Search for the cell housing the specified text and yield its (x, y) center coordinate. 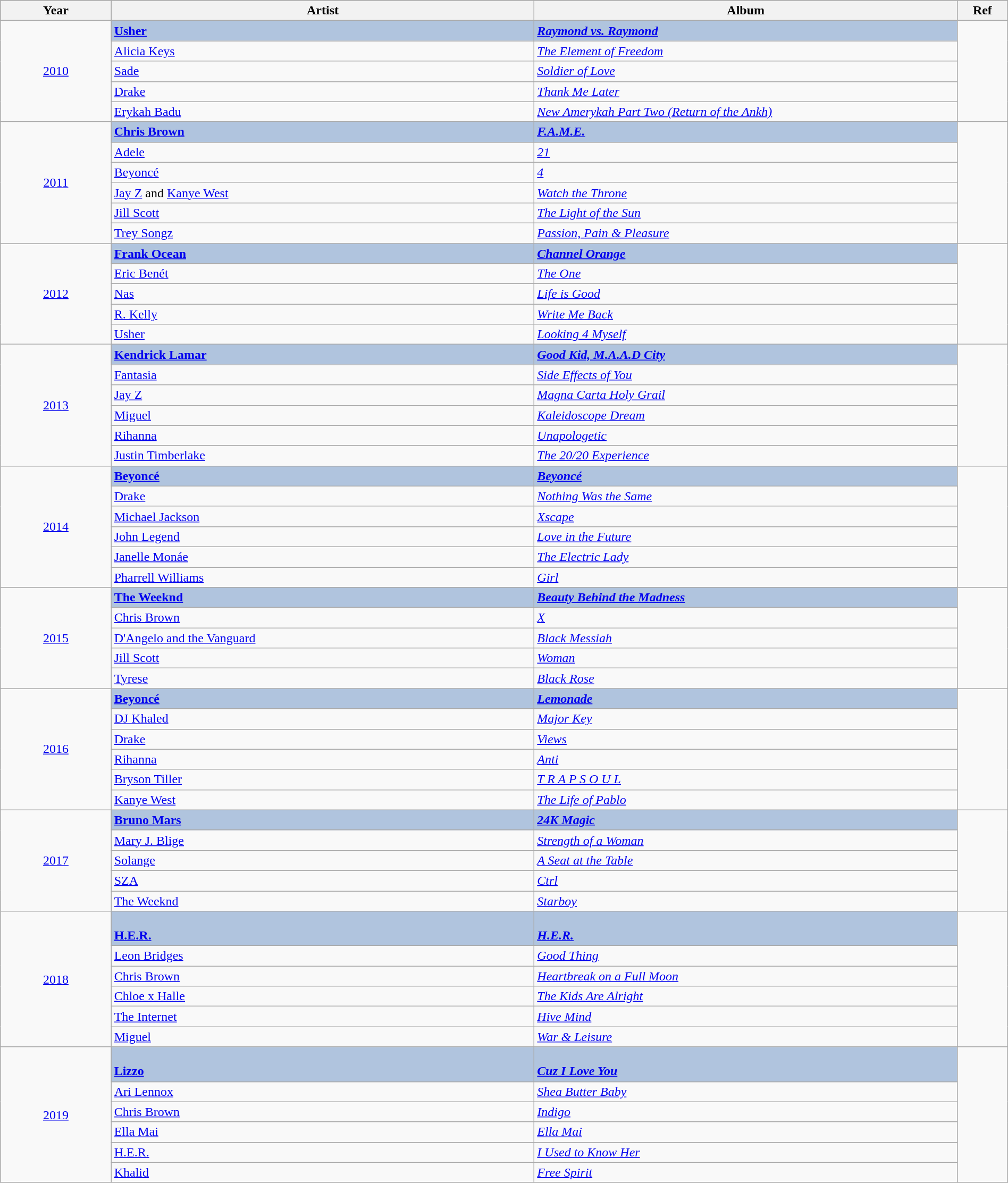
Thank Me Later (746, 91)
2013 (56, 405)
The Element of Freedom (746, 51)
Starboy (746, 901)
2018 (56, 979)
21 (746, 152)
Fantasia (323, 375)
War & Leisure (746, 1037)
Chloe x Halle (323, 996)
Unapologetic (746, 435)
Justin Timberlake (323, 456)
The Electric Lady (746, 557)
Jay Z (323, 395)
Looking 4 Myself (746, 334)
Watch the Throne (746, 192)
New Amerykah Part Two (Return of the Ankh) (746, 112)
Side Effects of You (746, 375)
Views (746, 739)
Kanye West (323, 800)
The Life of Pablo (746, 800)
R. Kelly (323, 314)
Write Me Back (746, 314)
2017 (56, 860)
Ref (982, 11)
Good Kid, M.A.A.D City (746, 355)
Ari Lennox (323, 1092)
Magna Carta Holy Grail (746, 395)
Channel Orange (746, 254)
2019 (56, 1114)
Leon Bridges (323, 956)
Jay Z and Kanye West (323, 192)
Raymond vs. Raymond (746, 31)
Frank Ocean (323, 254)
24K Magic (746, 820)
D'Angelo and the Vanguard (323, 638)
Eric Benét (323, 274)
Soldier of Love (746, 71)
Adele (323, 152)
Anti (746, 759)
Lemonade (746, 699)
2012 (56, 294)
2016 (56, 749)
2011 (56, 182)
Passion, Pain & Pleasure (746, 233)
X (746, 618)
Free Spirit (746, 1172)
Lizzo (323, 1064)
Bruno Mars (323, 820)
Trey Songz (323, 233)
Ctrl (746, 880)
The 20/20 Experience (746, 456)
John Legend (323, 536)
Sade (323, 71)
Solange (323, 860)
Shea Butter Baby (746, 1092)
Mary J. Blige (323, 840)
2010 (56, 71)
Black Messiah (746, 638)
Girl (746, 577)
2014 (56, 526)
Kendrick Lamar (323, 355)
Janelle Monáe (323, 557)
The Light of the Sun (746, 213)
Indigo (746, 1112)
2015 (56, 638)
Hive Mind (746, 1017)
Major Key (746, 719)
Alicia Keys (323, 51)
Year (56, 11)
Bryson Tiller (323, 779)
F.A.M.E. (746, 132)
The One (746, 274)
Kaleidoscope Dream (746, 415)
Beauty Behind the Madness (746, 598)
Artist (323, 11)
Heartbreak on a Full Moon (746, 976)
Nas (323, 294)
Good Thing (746, 956)
Michael Jackson (323, 516)
Xscape (746, 516)
Nothing Was the Same (746, 496)
Cuz I Love You (746, 1064)
I Used to Know Her (746, 1152)
4 (746, 172)
The Internet (323, 1017)
Strength of a Woman (746, 840)
Tyrese (323, 678)
Black Rose (746, 678)
Life is Good (746, 294)
The Kids Are Alright (746, 996)
Album (746, 11)
Khalid (323, 1172)
Pharrell Williams (323, 577)
Erykah Badu (323, 112)
T R A P S O U L (746, 779)
DJ Khaled (323, 719)
A Seat at the Table (746, 860)
Woman (746, 658)
Love in the Future (746, 536)
SZA (323, 880)
